Pinpoint the cell where the given text exists, returning its (x, y) midpoint coordinate. 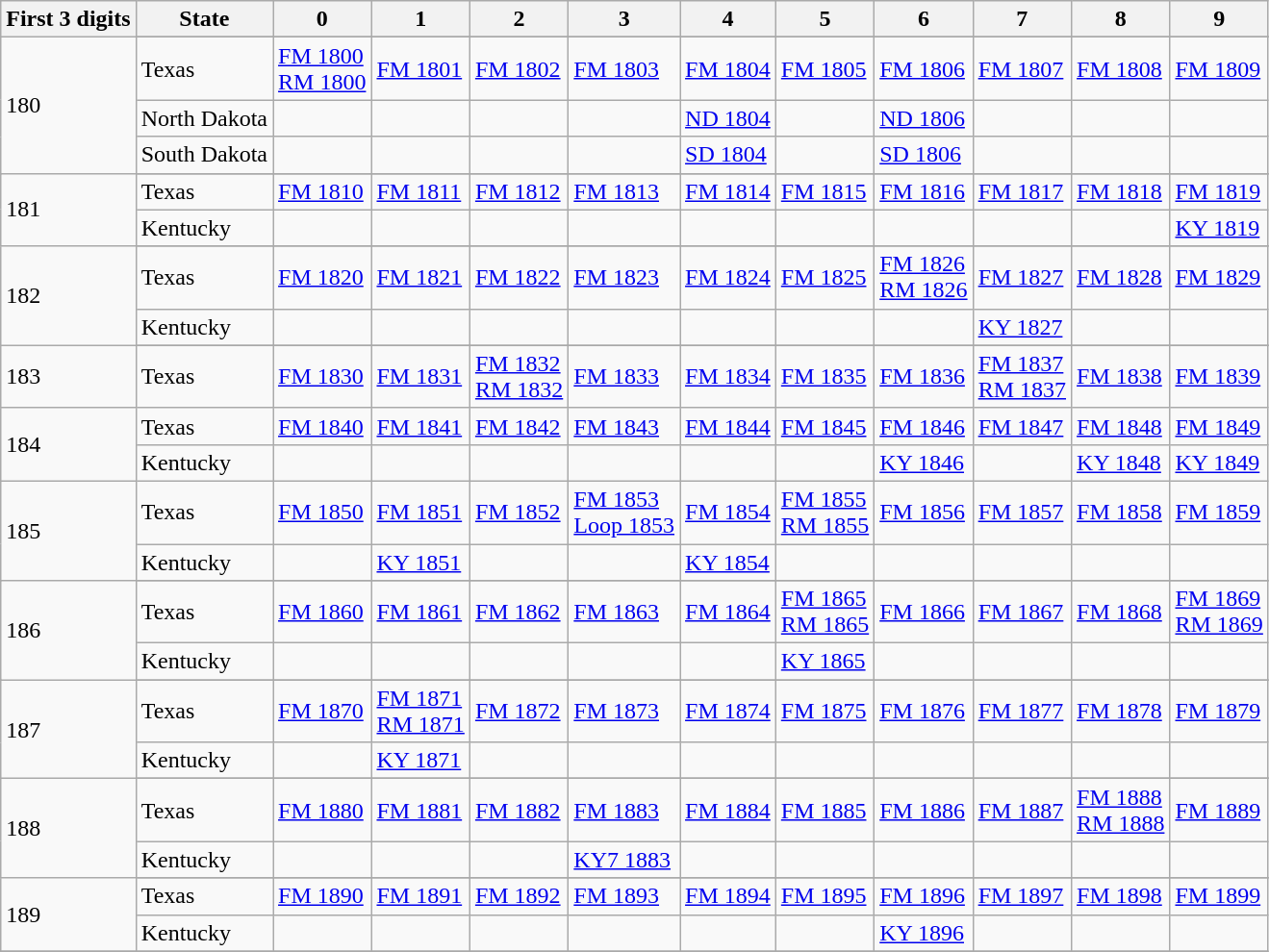
FM 1845 (825, 426)
FM 1836 (924, 377)
FM 1844 (728, 426)
FM 1876 (924, 712)
KY 1865 (825, 662)
FM 1803 (624, 69)
FM 1817 (1022, 191)
KY 1827 (1022, 327)
FM 1854 (728, 512)
FM 1877 (1022, 712)
FM 1805 (825, 69)
FM 1864 (728, 612)
FM 1886 (924, 810)
FM 1810 (322, 191)
FM 1898 (1121, 896)
9 (1219, 19)
FM 1884 (728, 810)
FM 1855RM 1855 (825, 512)
FM 1821 (420, 277)
FM 1889 (1219, 810)
KY 1846 (924, 463)
KY 1896 (924, 933)
186 (68, 631)
KY7 1883 (624, 860)
FM 1826RM 1826 (924, 277)
2 (519, 19)
FM 1860 (322, 612)
ND 1806 (924, 118)
FM 1878 (1121, 712)
SD 1806 (924, 155)
FM 1841 (420, 426)
183 (68, 377)
FM 1899 (1219, 896)
FM 1853Loop 1853 (624, 512)
FM 1814 (728, 191)
FM 1882 (519, 810)
6 (924, 19)
FM 1885 (825, 810)
FM 1891 (420, 896)
KY 1819 (1219, 228)
FM 1825 (825, 277)
KY 1854 (728, 563)
FM 1887 (1022, 810)
FM 1872 (519, 712)
185 (68, 531)
FM 1813 (624, 191)
FM 1851 (420, 512)
182 (68, 296)
FM 1850 (322, 512)
SD 1804 (728, 155)
FM 1859 (1219, 512)
FM 1843 (624, 426)
FM 1893 (624, 896)
188 (68, 829)
FM 1828 (1121, 277)
FM 1804 (728, 69)
189 (68, 914)
FM 1888RM 1888 (1121, 810)
FM 1801 (420, 69)
FM 1890 (322, 896)
North Dakota (204, 118)
KY 1848 (1121, 463)
FM 1896 (924, 896)
8 (1121, 19)
FM 1820 (322, 277)
FM 1838 (1121, 377)
4 (728, 19)
FM 1873 (624, 712)
3 (624, 19)
FM 1865RM 1865 (825, 612)
KY 1851 (420, 563)
FM 1852 (519, 512)
FM 1842 (519, 426)
FM 1862 (519, 612)
FM 1849 (1219, 426)
FM 1840 (322, 426)
FM 1868 (1121, 612)
FM 1883 (624, 810)
FM 1839 (1219, 377)
FM 1827 (1022, 277)
FM 1818 (1121, 191)
FM 1881 (420, 810)
184 (68, 444)
FM 1892 (519, 896)
FM 1824 (728, 277)
FM 1835 (825, 377)
KY 1849 (1219, 463)
1 (420, 19)
South Dakota (204, 155)
FM 1856 (924, 512)
FM 1822 (519, 277)
FM 1874 (728, 712)
FM 1847 (1022, 426)
FM 1811 (420, 191)
FM 1867 (1022, 612)
FM 1866 (924, 612)
FM 1880 (322, 810)
FM 1870 (322, 712)
187 (68, 729)
FM 1879 (1219, 712)
FM 1808 (1121, 69)
FM 1857 (1022, 512)
FM 1837RM 1837 (1022, 377)
FM 1846 (924, 426)
FM 1815 (825, 191)
FM 1833 (624, 377)
FM 1823 (624, 277)
7 (1022, 19)
FM 1863 (624, 612)
FM 1861 (420, 612)
FM 1830 (322, 377)
State (204, 19)
First 3 digits (68, 19)
0 (322, 19)
FM 1871RM 1871 (420, 712)
FM 1875 (825, 712)
FM 1894 (728, 896)
5 (825, 19)
FM 1829 (1219, 277)
FM 1858 (1121, 512)
FM 1800RM 1800 (322, 69)
FM 1819 (1219, 191)
FM 1895 (825, 896)
FM 1802 (519, 69)
FM 1832RM 1832 (519, 377)
FM 1834 (728, 377)
FM 1848 (1121, 426)
180 (68, 106)
FM 1897 (1022, 896)
FM 1816 (924, 191)
FM 1806 (924, 69)
181 (68, 210)
FM 1807 (1022, 69)
FM 1831 (420, 377)
FM 1812 (519, 191)
KY 1871 (420, 761)
FM 1869RM 1869 (1219, 612)
ND 1804 (728, 118)
FM 1809 (1219, 69)
